Provide the [X, Y] coordinate of the cell's center where the given text is located.  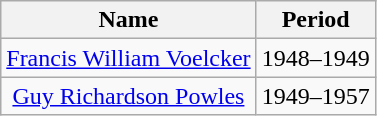
Guy Richardson Powles [128, 96]
Period [316, 20]
1949–1957 [316, 96]
Francis William Voelcker [128, 58]
Name [128, 20]
1948–1949 [316, 58]
